Locate the cell with the specified text and output its (X, Y) center coordinate. 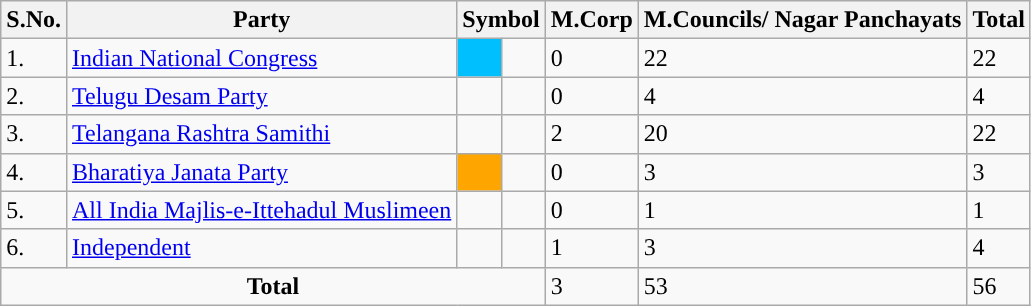
4. (34, 172)
2 (592, 134)
S.No. (34, 20)
53 (802, 286)
Telangana Rashtra Samithi (261, 134)
56 (999, 286)
20 (802, 134)
2. (34, 96)
3. (34, 134)
Telugu Desam Party (261, 96)
Symbol (501, 20)
M.Councils/ Nagar Panchayats (802, 20)
Party (261, 20)
Indian National Congress (261, 58)
6. (34, 248)
1. (34, 58)
M.Corp (592, 20)
5. (34, 210)
All India Majlis-e-Ittehadul Muslimeen (261, 210)
Independent (261, 248)
Bharatiya Janata Party (261, 172)
